Return the (X, Y) coordinate for the center point of the cell that contains the specified text.  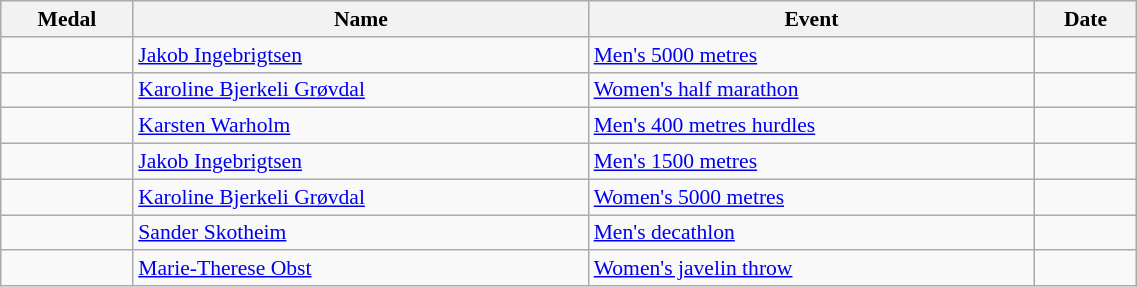
Marie-Therese Obst (360, 269)
Men's 400 metres hurdles (812, 126)
Medal (67, 19)
Women's 5000 metres (812, 197)
Sander Skotheim (360, 233)
Event (812, 19)
Women's javelin throw (812, 269)
Women's half marathon (812, 90)
Men's 1500 metres (812, 162)
Men's 5000 metres (812, 55)
Karsten Warholm (360, 126)
Date (1086, 19)
Name (360, 19)
Men's decathlon (812, 233)
